Return the [X, Y] coordinate for the center point of the cell that contains the specified text.  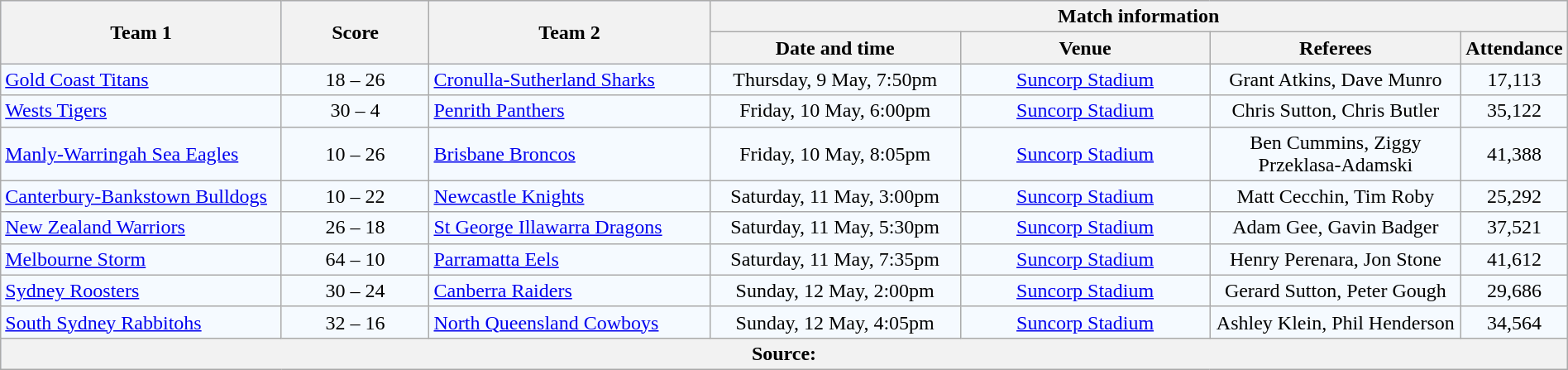
17,113 [1514, 79]
30 – 4 [356, 111]
10 – 22 [356, 196]
Grant Atkins, Dave Munro [1336, 79]
Saturday, 11 May, 3:00pm [835, 196]
New Zealand Warriors [141, 228]
Henry Perenara, Jon Stone [1336, 259]
Matt Cecchin, Tim Roby [1336, 196]
Sunday, 12 May, 4:05pm [835, 322]
25,292 [1514, 196]
37,521 [1514, 228]
Manly-Warringah Sea Eagles [141, 154]
Wests Tigers [141, 111]
Melbourne Storm [141, 259]
10 – 26 [356, 154]
Cronulla-Sutherland Sharks [569, 79]
Penrith Panthers [569, 111]
32 – 16 [356, 322]
30 – 24 [356, 291]
Canberra Raiders [569, 291]
North Queensland Cowboys [569, 322]
Adam Gee, Gavin Badger [1336, 228]
Score [356, 32]
Brisbane Broncos [569, 154]
Attendance [1514, 48]
Sydney Roosters [141, 291]
Sunday, 12 May, 2:00pm [835, 291]
Friday, 10 May, 8:05pm [835, 154]
Thursday, 9 May, 7:50pm [835, 79]
Referees [1336, 48]
Canterbury-Bankstown Bulldogs [141, 196]
Source: [784, 353]
41,612 [1514, 259]
35,122 [1514, 111]
34,564 [1514, 322]
Venue [1085, 48]
Parramatta Eels [569, 259]
41,388 [1514, 154]
Date and time [835, 48]
South Sydney Rabbitohs [141, 322]
Ben Cummins, Ziggy Przeklasa-Adamski [1336, 154]
Match information [1138, 17]
Newcastle Knights [569, 196]
29,686 [1514, 291]
26 – 18 [356, 228]
Team 1 [141, 32]
St George Illawarra Dragons [569, 228]
Friday, 10 May, 6:00pm [835, 111]
Team 2 [569, 32]
Chris Sutton, Chris Butler [1336, 111]
Ashley Klein, Phil Henderson [1336, 322]
Saturday, 11 May, 5:30pm [835, 228]
64 – 10 [356, 259]
Gerard Sutton, Peter Gough [1336, 291]
Gold Coast Titans [141, 79]
Saturday, 11 May, 7:35pm [835, 259]
18 – 26 [356, 79]
